Return the (x, y) coordinate for the center point of the cell that contains the specified text.  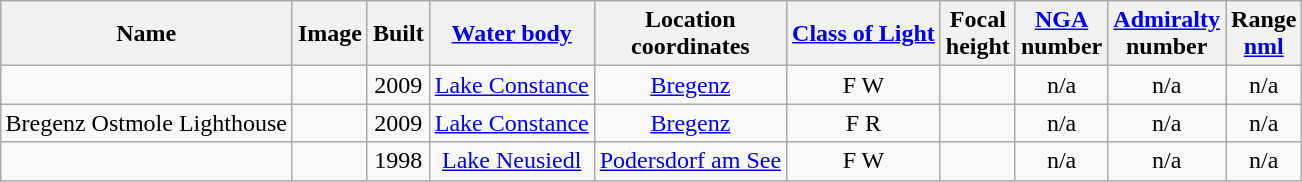
Image (330, 34)
Class of Light (864, 34)
Name (146, 34)
Built (398, 34)
1998 (398, 161)
Bregenz Ostmole Lighthouse (146, 123)
F R (864, 123)
Rangenml (1264, 34)
Locationcoordinates (690, 34)
NGAnumber (1061, 34)
Lake Neusiedl (512, 161)
Water body (512, 34)
Podersdorf am See (690, 161)
Admiraltynumber (1167, 34)
Focalheight (978, 34)
